Locate the cell with the specified text and output its [x, y] center coordinate. 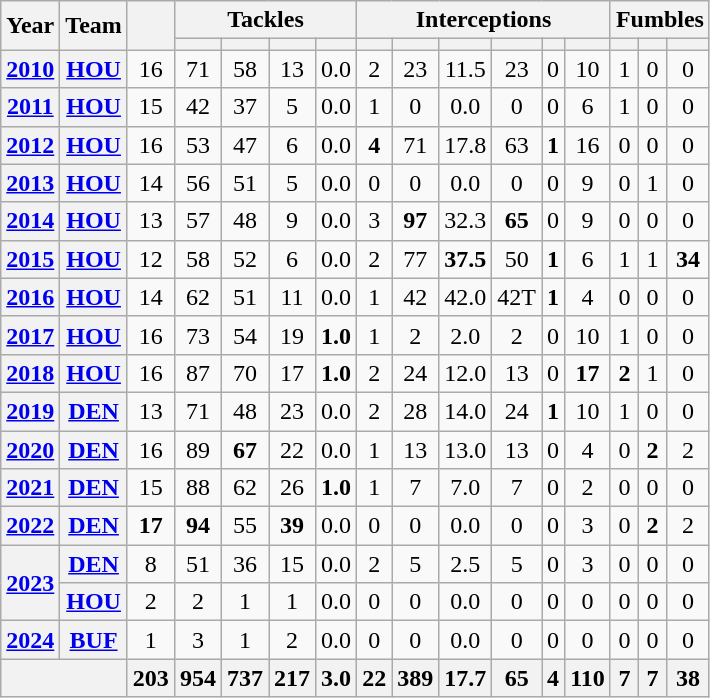
2013 [30, 183]
2016 [30, 297]
2021 [30, 488]
42T [517, 297]
Year [30, 26]
47 [244, 145]
63 [517, 145]
2.5 [466, 564]
Fumbles [660, 20]
94 [198, 526]
77 [416, 259]
389 [416, 678]
67 [244, 449]
11.5 [466, 69]
39 [292, 526]
110 [588, 678]
2024 [30, 640]
2010 [30, 69]
32.3 [466, 221]
2017 [30, 335]
2014 [30, 221]
17.8 [466, 145]
2020 [30, 449]
53 [198, 145]
73 [198, 335]
BUF [94, 640]
55 [244, 526]
11 [292, 297]
19 [292, 335]
Team [94, 26]
89 [198, 449]
52 [244, 259]
97 [416, 221]
56 [198, 183]
203 [150, 678]
737 [244, 678]
37 [244, 107]
26 [292, 488]
12.0 [466, 373]
42.0 [466, 297]
Tackles [265, 20]
3.0 [336, 678]
2012 [30, 145]
28 [416, 411]
954 [198, 678]
2018 [30, 373]
13.0 [466, 449]
50 [517, 259]
2019 [30, 411]
2015 [30, 259]
34 [688, 259]
14.0 [466, 411]
87 [198, 373]
54 [244, 335]
17.7 [466, 678]
12 [150, 259]
36 [244, 564]
57 [198, 221]
2022 [30, 526]
7.0 [466, 488]
38 [688, 678]
70 [244, 373]
8 [150, 564]
2011 [30, 107]
Interceptions [484, 20]
217 [292, 678]
2.0 [466, 335]
37.5 [466, 259]
88 [198, 488]
2023 [30, 583]
